Return (X, Y) of the center of cell containing provided text 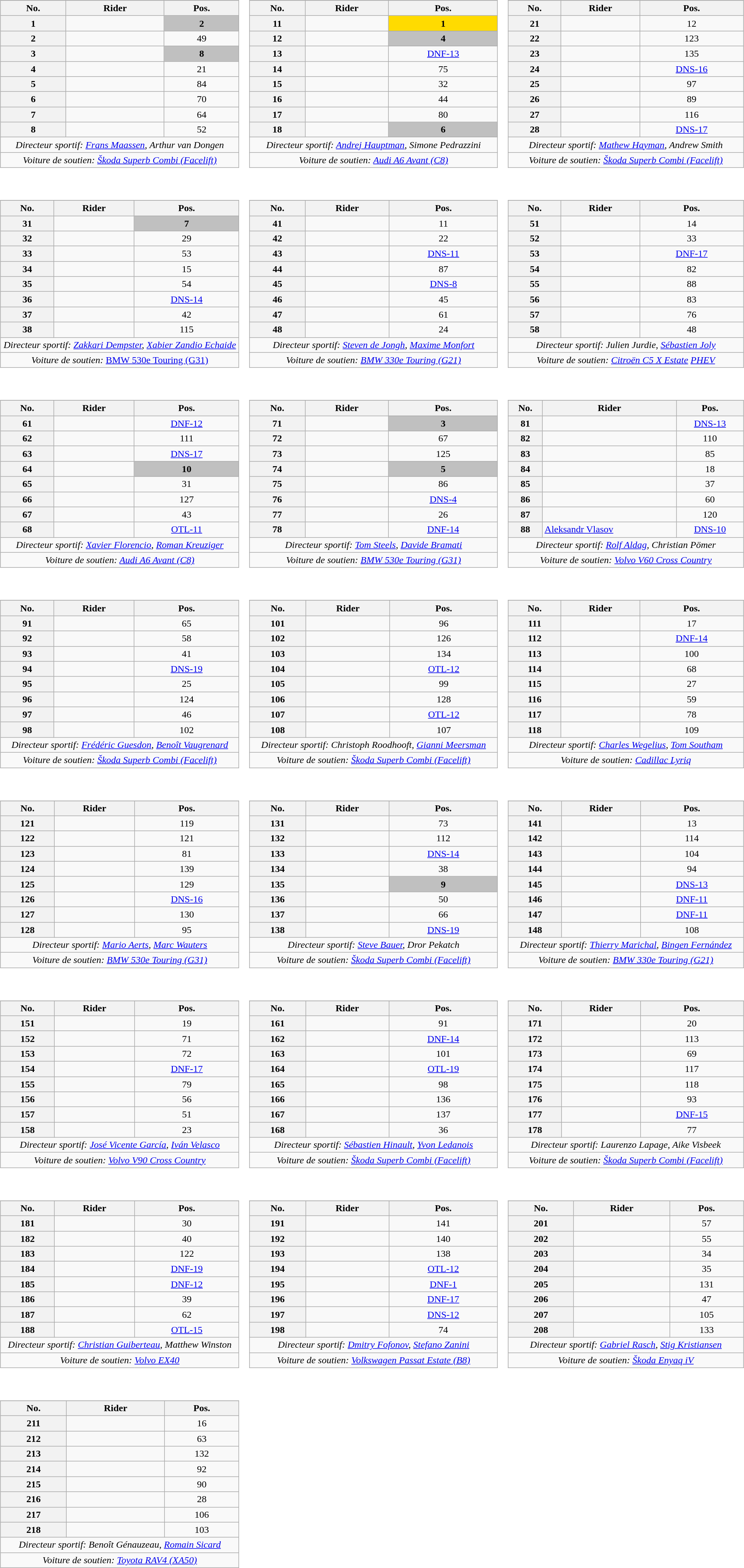
140 (443, 1238)
198 (278, 1330)
148 (535, 929)
OTL-11 (187, 530)
212 (34, 1439)
178 (535, 1130)
Directeur sportif: Xavier Florencio, Roman Kreuziger (120, 545)
89 (691, 99)
151 (27, 1023)
204 (541, 1269)
Directeur sportif: Steve Bauer, Dror Pekatch (374, 945)
145 (535, 884)
183 (27, 1254)
167 (278, 1115)
215 (34, 1484)
DNS-12 (443, 1315)
DNS-4 (443, 499)
173 (535, 1054)
30 (187, 1223)
109 (691, 730)
OTL-19 (443, 1069)
Directeur sportif: Andrej Hauptman, Simone Pedrazzini (374, 145)
100 (691, 654)
147 (535, 914)
174 (535, 1069)
203 (541, 1254)
Voiture de soutien: Volvo EX40 (120, 1360)
Aleksandr Vlasov (609, 530)
181 (27, 1223)
Directeur sportif: Rolf Aldag, Christian Pömer (626, 545)
193 (278, 1254)
Directeur sportif: Charles Wegelius, Tom Southam (626, 745)
130 (187, 914)
171 (535, 1023)
9 (443, 884)
175 (535, 1084)
205 (541, 1284)
Voiture de soutien: Volvo V60 Cross Country (626, 560)
191 (278, 1223)
Directeur sportif: Julien Jurdie, Sébastien Joly (626, 345)
172 (535, 1038)
Voiture de soutien: Volvo V90 Cross Country (120, 1160)
29 (187, 239)
Voiture de soutien: Cadillac Lyriq (626, 760)
142 (535, 838)
DNS-10 (710, 530)
DNS-8 (443, 284)
DNF-19 (187, 1269)
DNS-11 (443, 254)
214 (34, 1469)
218 (34, 1530)
165 (278, 1084)
146 (535, 899)
197 (278, 1315)
Directeur sportif: Steven de Jongh, Maxime Monfort (374, 345)
Directeur sportif: Christoph Roodhooft, Gianni Meersman (374, 745)
OTL-15 (187, 1330)
182 (27, 1238)
Directeur sportif: Mathew Hayman, Andrew Smith (626, 145)
206 (541, 1299)
187 (27, 1315)
Directeur sportif: Dmitry Fofonov, Stefano Zanini (374, 1345)
186 (27, 1299)
188 (27, 1330)
60 (710, 499)
161 (278, 1023)
162 (278, 1038)
Directeur sportif: Tom Steels, Davide Bramati (374, 545)
Voiture de soutien: Toyota RAV4 (XA50) (120, 1560)
177 (535, 1115)
Directeur sportif: Thierry Marichal, Bingen Fernández (626, 945)
184 (27, 1269)
40 (187, 1238)
Directeur sportif: Frans Maassen, Arthur van Dongen (120, 145)
176 (535, 1099)
208 (541, 1330)
Directeur sportif: Gabriel Rasch, Stig Kristiansen (626, 1345)
69 (692, 1054)
80 (443, 115)
166 (278, 1099)
49 (202, 38)
185 (27, 1284)
70 (202, 99)
110 (710, 439)
19 (187, 1023)
Directeur sportif: Frédéric Guesdon, Benoît Vaugrenard (120, 745)
99 (444, 684)
20 (692, 1023)
Voiture de soutien: Volkswagen Passat Estate (B8) (374, 1360)
192 (278, 1238)
144 (535, 869)
143 (535, 854)
152 (27, 1038)
DNF-15 (692, 1115)
Voiture de soutien: Škoda Enyaq iV (626, 1360)
217 (34, 1515)
120 (710, 514)
Directeur sportif: Mario Aerts, Marc Wauters (120, 945)
211 (34, 1424)
Directeur sportif: José Vicente García, Iván Velasco (120, 1145)
Directeur sportif: Zakkari Dempster, Xabier Zandio Echaide (120, 345)
158 (27, 1130)
119 (187, 823)
155 (27, 1084)
129 (187, 884)
79 (187, 1084)
Directeur sportif: Laurenzo Lapage, Aike Visbeek (626, 1145)
DNF-13 (443, 53)
90 (202, 1484)
50 (443, 899)
216 (34, 1499)
59 (691, 699)
207 (541, 1315)
Directeur sportif: Benoît Génauzeau, Romain Sicard (120, 1545)
157 (27, 1115)
DNF-1 (443, 1284)
201 (541, 1223)
39 (187, 1299)
164 (278, 1069)
196 (278, 1299)
195 (278, 1284)
Directeur sportif: Christian Guiberteau, Matthew Winston (120, 1345)
139 (187, 869)
Directeur sportif: Sébastien Hinault, Yvon Ledanois (374, 1145)
156 (27, 1099)
154 (27, 1069)
Voiture de soutien: Citroën C5 X Estate PHEV (626, 360)
10 (187, 469)
194 (278, 1269)
163 (278, 1054)
153 (27, 1054)
168 (278, 1130)
213 (34, 1454)
202 (541, 1238)
